Locate the cell with the specified text and output its [X, Y] center coordinate. 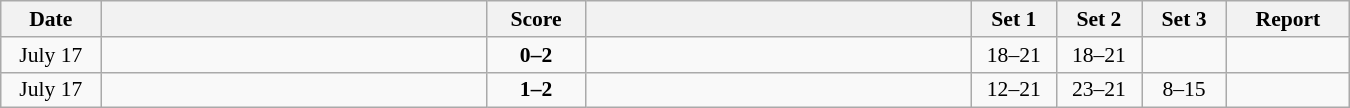
Set 2 [1098, 19]
1–2 [536, 90]
Set 1 [1014, 19]
Score [536, 19]
Set 3 [1184, 19]
Date [51, 19]
23–21 [1098, 90]
0–2 [536, 55]
12–21 [1014, 90]
Report [1288, 19]
8–15 [1184, 90]
